Provide the (X, Y) coordinate of the cell's center where the given text is located.  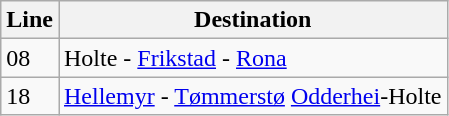
Hellemyr - Tømmerstø Odderhei-Holte (252, 96)
Destination (252, 20)
Line (30, 20)
08 (30, 58)
Holte - Frikstad - Rona (252, 58)
18 (30, 96)
